Pinpoint the cell where the given text exists, returning its (X, Y) midpoint coordinate. 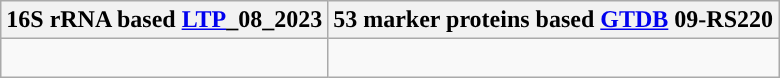
53 marker proteins based GTDB 09-RS220 (554, 20)
16S rRNA based LTP_08_2023 (164, 20)
